Output the [x, y] coordinate of the center of the cell containing the given text.  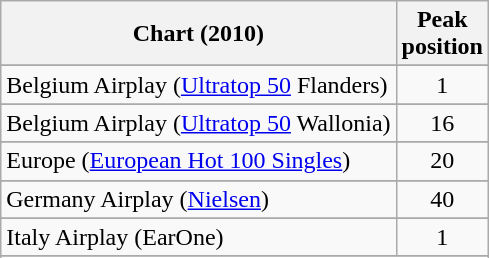
20 [442, 161]
16 [442, 123]
Belgium Airplay (Ultratop 50 Wallonia) [198, 123]
Europe (European Hot 100 Singles) [198, 161]
Peakposition [442, 34]
Belgium Airplay (Ultratop 50 Flanders) [198, 85]
40 [442, 199]
Chart (2010) [198, 34]
Germany Airplay (Nielsen) [198, 199]
Italy Airplay (EarOne) [198, 237]
